Output the [X, Y] coordinate of the center of the cell containing the given text.  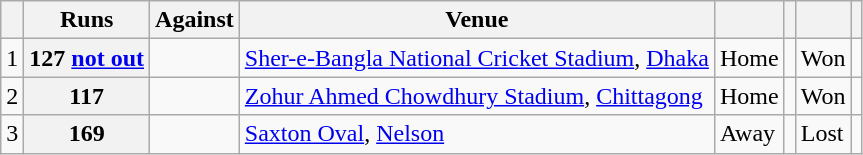
Sher-e-Bangla National Cricket Stadium, Dhaka [476, 58]
3 [12, 134]
Runs [87, 20]
Against [195, 20]
Venue [476, 20]
Zohur Ahmed Chowdhury Stadium, Chittagong [476, 96]
Lost [823, 134]
127 not out [87, 58]
Away [749, 134]
117 [87, 96]
2 [12, 96]
Saxton Oval, Nelson [476, 134]
1 [12, 58]
169 [87, 134]
